Identify which cell holds the provided text, then report its [X, Y] central coordinate. 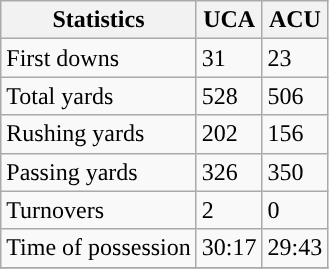
30:17 [229, 248]
2 [229, 210]
350 [295, 172]
Statistics [99, 20]
ACU [295, 20]
First downs [99, 58]
Rushing yards [99, 134]
202 [229, 134]
Turnovers [99, 210]
326 [229, 172]
Passing yards [99, 172]
31 [229, 58]
23 [295, 58]
Time of possession [99, 248]
528 [229, 96]
506 [295, 96]
156 [295, 134]
0 [295, 210]
Total yards [99, 96]
29:43 [295, 248]
UCA [229, 20]
